Scan for the cell matching the given text and deliver its (x, y) coordinate at center. 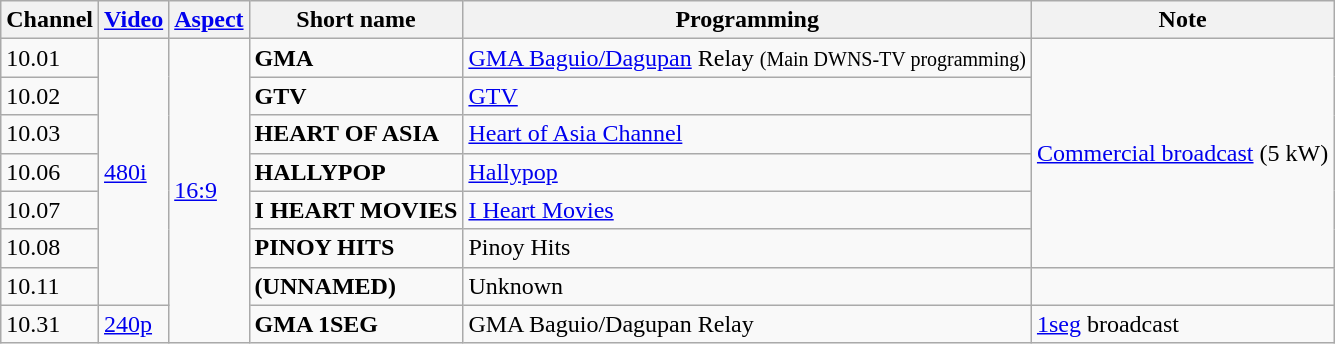
10.07 (50, 210)
HEART OF ASIA (356, 134)
Channel (50, 20)
I Heart Movies (748, 210)
1seg broadcast (1182, 324)
Commercial broadcast (5 kW) (1182, 153)
Video (134, 20)
10.31 (50, 324)
240p (134, 324)
Aspect (209, 20)
GMA 1SEG (356, 324)
GMA Baguio/Dagupan Relay (748, 324)
GMA Baguio/Dagupan Relay (Main DWNS-TV programming) (748, 58)
10.03 (50, 134)
10.01 (50, 58)
16:9 (209, 191)
Note (1182, 20)
HALLYPOP (356, 172)
Hallypop (748, 172)
GMA (356, 58)
10.02 (50, 96)
10.08 (50, 248)
480i (134, 172)
10.06 (50, 172)
10.11 (50, 286)
Short name (356, 20)
(UNNAMED) (356, 286)
Programming (748, 20)
I HEART MOVIES (356, 210)
PINOY HITS (356, 248)
Pinoy Hits (748, 248)
Heart of Asia Channel (748, 134)
Unknown (748, 286)
